For the text-containing cell, return its midpoint in (x, y) coordinate format. 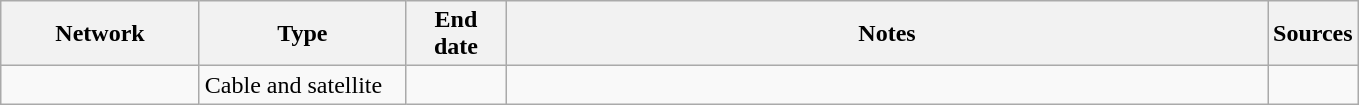
Sources (1314, 34)
Network (100, 34)
Notes (886, 34)
Cable and satellite (302, 85)
Type (302, 34)
End date (456, 34)
